Identify which cell holds the provided text, then report its [x, y] central coordinate. 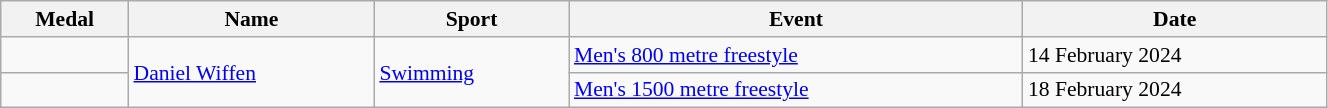
Swimming [472, 72]
18 February 2024 [1175, 90]
Men's 1500 metre freestyle [796, 90]
Sport [472, 19]
Medal [65, 19]
Name [252, 19]
Daniel Wiffen [252, 72]
Date [1175, 19]
14 February 2024 [1175, 55]
Men's 800 metre freestyle [796, 55]
Event [796, 19]
